Identify which cell holds the provided text, then report its [X, Y] central coordinate. 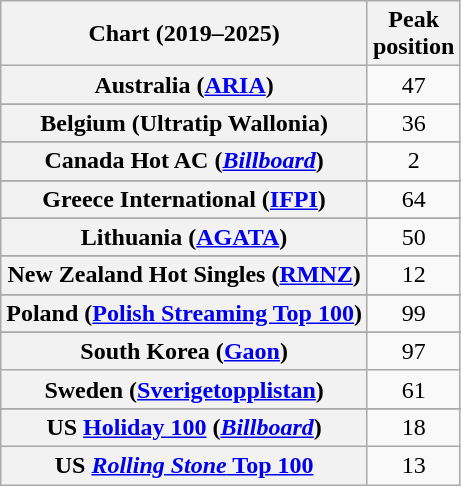
99 [413, 313]
64 [413, 199]
Belgium (Ultratip Wallonia) [184, 123]
Peakposition [413, 34]
New Zealand Hot Singles (RMNZ) [184, 275]
US Holiday 100 (Billboard) [184, 427]
18 [413, 427]
South Korea (Gaon) [184, 351]
US Rolling Stone Top 100 [184, 465]
36 [413, 123]
Greece International (IFPI) [184, 199]
13 [413, 465]
12 [413, 275]
Chart (2019–2025) [184, 34]
61 [413, 389]
50 [413, 237]
97 [413, 351]
Poland (Polish Streaming Top 100) [184, 313]
Australia (ARIA) [184, 85]
47 [413, 85]
Sweden (Sverigetopplistan) [184, 389]
Canada Hot AC (Billboard) [184, 161]
2 [413, 161]
Lithuania (AGATA) [184, 237]
